Capture the cell that displays the provided text and extract its [x, y] central coordinate. 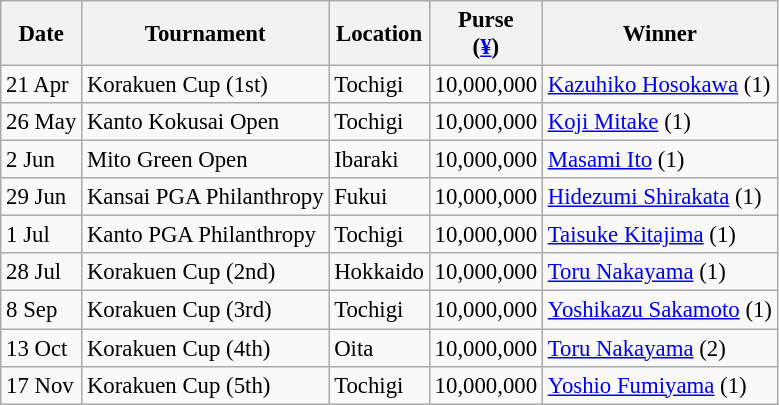
Date [42, 34]
Oita [379, 348]
29 Jun [42, 197]
Yoshikazu Sakamoto (1) [660, 310]
Kazuhiko Hosokawa (1) [660, 85]
Location [379, 34]
Kanto Kokusai Open [206, 122]
Kansai PGA Philanthropy [206, 197]
Korakuen Cup (3rd) [206, 310]
Korakuen Cup (1st) [206, 85]
Hokkaido [379, 273]
Toru Nakayama (2) [660, 348]
Masami Ito (1) [660, 160]
Taisuke Kitajima (1) [660, 235]
8 Sep [42, 310]
Tournament [206, 34]
Mito Green Open [206, 160]
Korakuen Cup (2nd) [206, 273]
13 Oct [42, 348]
Purse(¥) [486, 34]
Koji Mitake (1) [660, 122]
26 May [42, 122]
17 Nov [42, 385]
Hidezumi Shirakata (1) [660, 197]
21 Apr [42, 85]
1 Jul [42, 235]
Ibaraki [379, 160]
Korakuen Cup (5th) [206, 385]
Korakuen Cup (4th) [206, 348]
Yoshio Fumiyama (1) [660, 385]
Fukui [379, 197]
28 Jul [42, 273]
Toru Nakayama (1) [660, 273]
Kanto PGA Philanthropy [206, 235]
Winner [660, 34]
2 Jun [42, 160]
